Detect which cell encompasses the target text, then output its (X, Y) center coordinate. 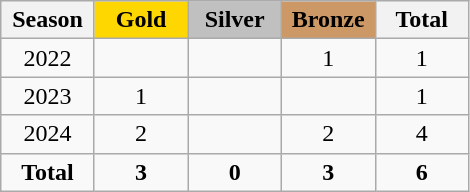
Bronze (328, 20)
4 (422, 134)
2023 (48, 96)
2024 (48, 134)
Silver (235, 20)
Season (48, 20)
Gold (141, 20)
0 (235, 172)
2022 (48, 58)
6 (422, 172)
